From the cell containing the given text, extract its center point as (X, Y) coordinate. 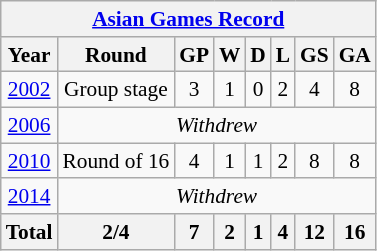
GS (314, 55)
L (283, 55)
7 (194, 232)
Total (30, 232)
16 (355, 232)
GP (194, 55)
2010 (30, 161)
12 (314, 232)
2002 (30, 90)
2014 (30, 197)
Group stage (116, 90)
D (258, 55)
2006 (30, 126)
Year (30, 55)
Round (116, 55)
3 (194, 90)
Round of 16 (116, 161)
2/4 (116, 232)
GA (355, 55)
Asian Games Record (188, 19)
0 (258, 90)
W (230, 55)
